Detect which cell encompasses the target text, then output its (X, Y) center coordinate. 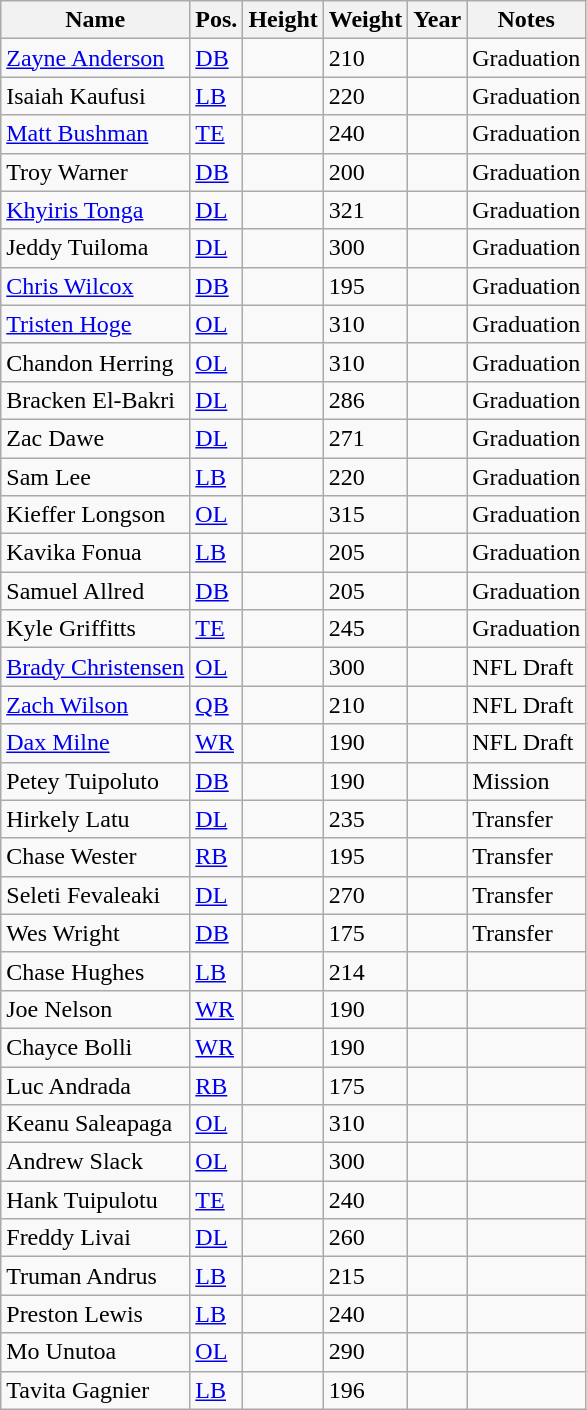
235 (365, 819)
Joe Nelson (96, 1009)
Khyiris Tonga (96, 210)
Tristen Hoge (96, 324)
Samuel Allred (96, 591)
Zac Dawe (96, 438)
321 (365, 210)
Zach Wilson (96, 705)
Keanu Saleapaga (96, 1124)
Truman Andrus (96, 1276)
Name (96, 20)
290 (365, 1352)
315 (365, 515)
Matt Bushman (96, 134)
200 (365, 172)
Chase Hughes (96, 971)
Sam Lee (96, 477)
196 (365, 1390)
Dax Milne (96, 743)
270 (365, 895)
Preston Lewis (96, 1314)
215 (365, 1276)
Year (438, 20)
Zayne Anderson (96, 58)
Jeddy Tuiloma (96, 248)
Chris Wilcox (96, 286)
Kyle Griffitts (96, 629)
286 (365, 400)
Troy Warner (96, 172)
Kieffer Longson (96, 515)
Kavika Fonua (96, 553)
Andrew Slack (96, 1162)
Isaiah Kaufusi (96, 96)
Tavita Gagnier (96, 1390)
Luc Andrada (96, 1085)
Chase Wester (96, 857)
260 (365, 1238)
Brady Christensen (96, 667)
245 (365, 629)
Notes (526, 20)
Mission (526, 781)
Weight (365, 20)
Freddy Livai (96, 1238)
Mo Unutoa (96, 1352)
Hirkely Latu (96, 819)
214 (365, 971)
Hank Tuipulotu (96, 1200)
Wes Wright (96, 933)
271 (365, 438)
Bracken El-Bakri (96, 400)
Height (283, 20)
Pos. (216, 20)
Seleti Fevaleaki (96, 895)
Chandon Herring (96, 362)
Petey Tuipoluto (96, 781)
Chayce Bolli (96, 1047)
QB (216, 705)
